Scan for the cell matching the given text and deliver its (X, Y) coordinate at center. 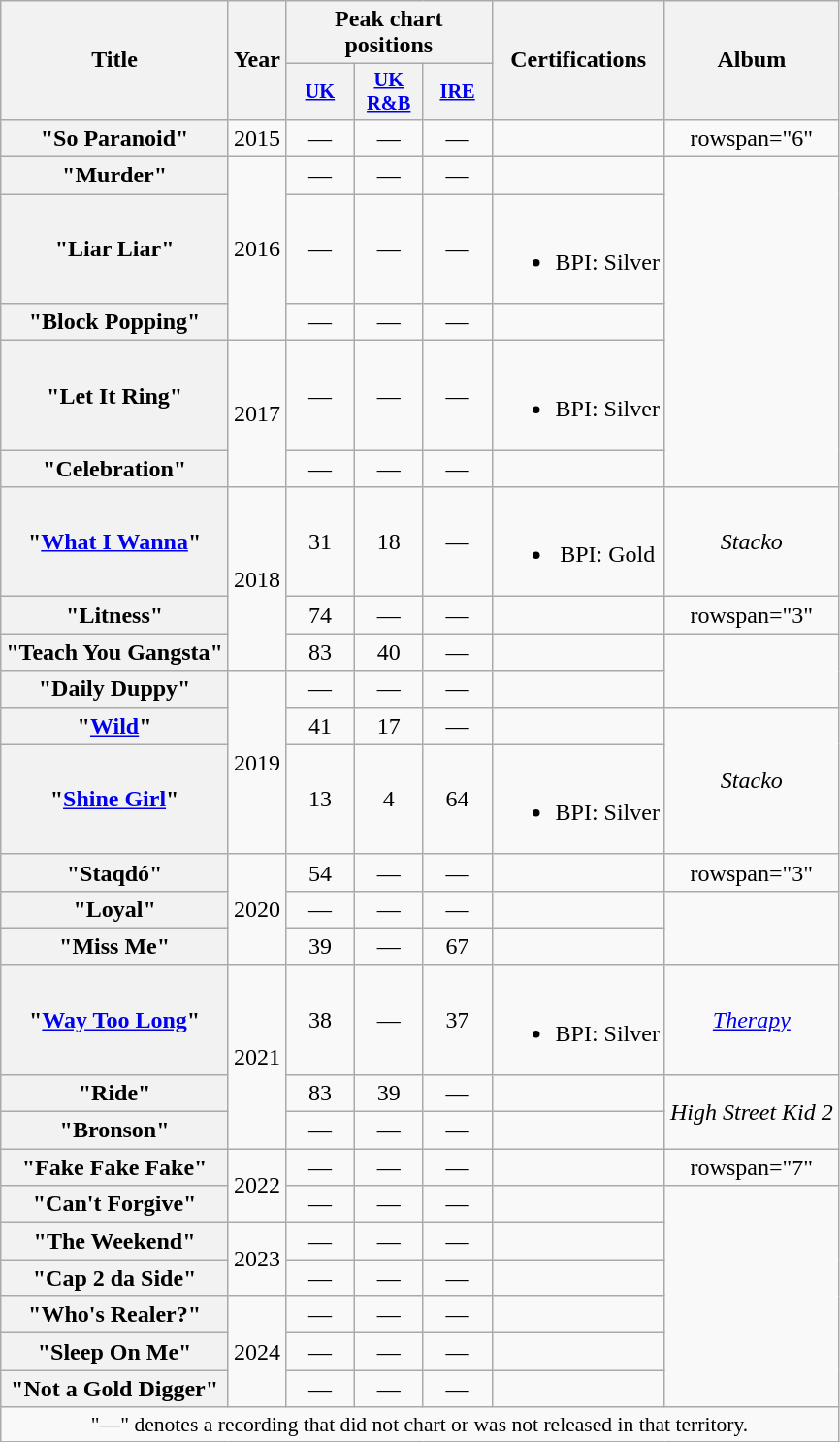
"—" denotes a recording that did not chart or was not released in that territory. (420, 1425)
64 (458, 800)
Album (751, 60)
Certifications (578, 60)
"Shine Girl" (114, 800)
31 (320, 541)
"Loyal" (114, 909)
"Can't Forgive" (114, 1204)
2019 (256, 763)
17 (388, 726)
"Daily Duppy" (114, 689)
41 (320, 726)
"Celebration" (114, 469)
Peak chart positions (388, 33)
"Sleep On Me" (114, 1352)
BPI: Gold (578, 541)
Therapy (751, 1019)
40 (388, 652)
67 (458, 946)
Year (256, 60)
"Murder" (114, 176)
"Teach You Gangsta" (114, 652)
"What I Wanna" (114, 541)
"Let It Ring" (114, 396)
2018 (256, 578)
"Block Popping" (114, 322)
"Wild" (114, 726)
UK R&B (388, 92)
"Ride" (114, 1093)
"So Paranoid" (114, 138)
Title (114, 60)
"Who's Realer?" (114, 1315)
"Staqdó" (114, 872)
High Street Kid 2 (751, 1111)
2015 (256, 138)
"Way Too Long" (114, 1019)
74 (320, 615)
2021 (256, 1056)
rowspan="7" (751, 1167)
"Litness" (114, 615)
54 (320, 872)
"Bronson" (114, 1131)
UK (320, 92)
"Fake Fake Fake" (114, 1167)
"The Weekend" (114, 1241)
"Cap 2 da Side" (114, 1278)
2017 (256, 413)
38 (320, 1019)
37 (458, 1019)
rowspan="6" (751, 138)
18 (388, 541)
"Liar Liar" (114, 248)
"Miss Me" (114, 946)
2016 (256, 248)
IRE (458, 92)
2022 (256, 1186)
4 (388, 800)
2020 (256, 909)
2024 (256, 1352)
13 (320, 800)
2023 (256, 1260)
"Not a Gold Digger" (114, 1389)
